Pinpoint the cell where the given text exists, returning its (x, y) midpoint coordinate. 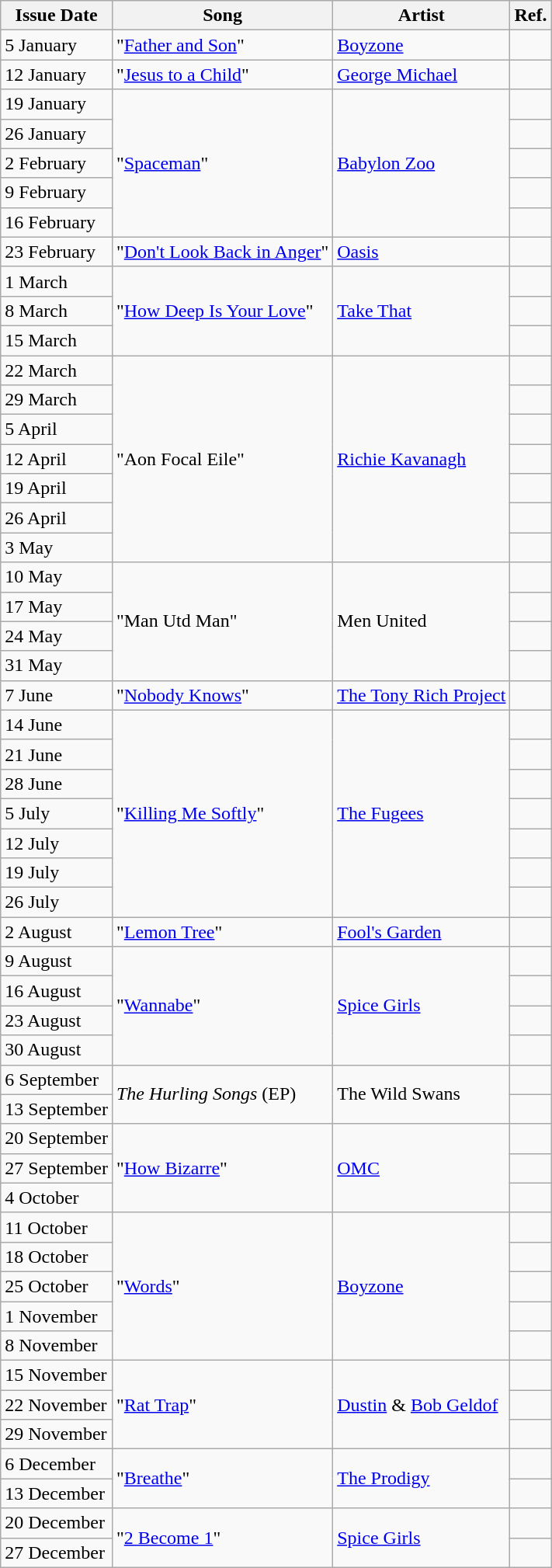
5 July (57, 813)
Take That (422, 311)
21 June (57, 754)
Babylon Zoo (422, 163)
"Lemon Tree" (222, 932)
8 March (57, 311)
22 November (57, 1405)
The Wild Swans (422, 1094)
22 March (57, 370)
OMC (422, 1168)
"Wannabe" (222, 1006)
The Fugees (422, 813)
Richie Kavanagh (422, 459)
19 January (57, 104)
23 February (57, 252)
"Killing Me Softly" (222, 813)
13 September (57, 1109)
16 February (57, 222)
17 May (57, 607)
19 April (57, 488)
1 March (57, 281)
9 August (57, 961)
3 May (57, 548)
13 December (57, 1493)
Fool's Garden (422, 932)
7 June (57, 695)
"Spaceman" (222, 163)
Ref. (531, 16)
1 November (57, 1316)
26 July (57, 902)
8 November (57, 1346)
29 March (57, 400)
Issue Date (57, 16)
30 August (57, 1050)
4 October (57, 1198)
"Jesus to a Child" (222, 75)
The Prodigy (422, 1479)
Song (222, 16)
The Tony Rich Project (422, 695)
Oasis (422, 252)
11 October (57, 1227)
26 January (57, 134)
"How Bizarre" (222, 1168)
"Aon Focal Eile" (222, 459)
"2 Become 1" (222, 1538)
31 May (57, 666)
14 June (57, 725)
19 July (57, 873)
"Rat Trap" (222, 1405)
20 December (57, 1523)
9 February (57, 193)
24 May (57, 636)
Dustin & Bob Geldof (422, 1405)
26 April (57, 518)
25 October (57, 1286)
6 December (57, 1464)
27 September (57, 1168)
27 December (57, 1552)
George Michael (422, 75)
Men United (422, 621)
18 October (57, 1257)
28 June (57, 784)
23 August (57, 1020)
"Father and Son" (222, 45)
6 September (57, 1080)
"Man Utd Man" (222, 621)
5 January (57, 45)
12 January (57, 75)
12 July (57, 843)
The Hurling Songs (EP) (222, 1094)
"Words" (222, 1286)
16 August (57, 991)
5 April (57, 429)
2 August (57, 932)
"Nobody Knows" (222, 695)
Artist (422, 16)
12 April (57, 459)
"Don't Look Back in Anger" (222, 252)
"How Deep Is Your Love" (222, 311)
2 February (57, 163)
15 November (57, 1375)
"Breathe" (222, 1479)
15 March (57, 340)
29 November (57, 1434)
10 May (57, 577)
20 September (57, 1139)
